Scan for the cell matching the given text and deliver its (x, y) coordinate at center. 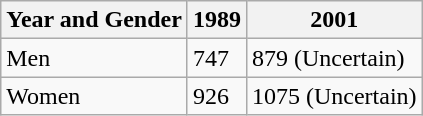
2001 (334, 20)
879 (Uncertain) (334, 58)
Women (94, 96)
Year and Gender (94, 20)
747 (216, 58)
Men (94, 58)
1075 (Uncertain) (334, 96)
926 (216, 96)
1989 (216, 20)
